Identify which cell holds the provided text, then report its [X, Y] central coordinate. 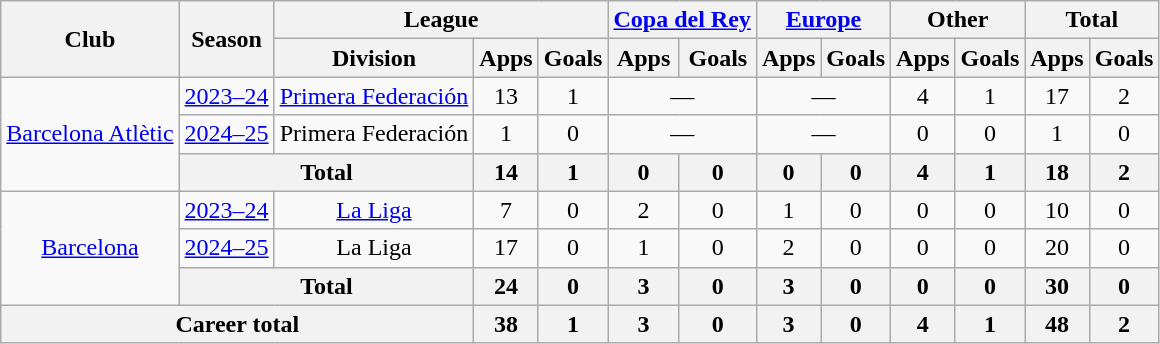
Copa del Rey [682, 20]
Barcelona [90, 248]
18 [1057, 172]
48 [1057, 324]
Other [958, 20]
Club [90, 39]
30 [1057, 286]
Career total [238, 324]
20 [1057, 248]
14 [506, 172]
7 [506, 210]
10 [1057, 210]
38 [506, 324]
24 [506, 286]
13 [506, 96]
Europe [823, 20]
League [441, 20]
Barcelona Atlètic [90, 134]
Season [226, 39]
Division [374, 58]
